Detect which cell encompasses the target text, then output its (X, Y) center coordinate. 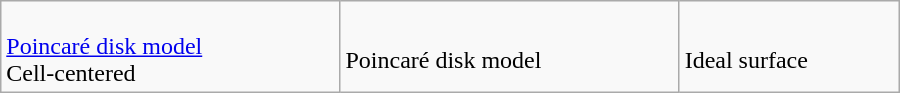
Ideal surface (789, 47)
Poincaré disk model (510, 47)
Poincaré disk modelCell-centered (170, 47)
